Find where the given text appears and provide that cell's center as [X, Y] coordinate. 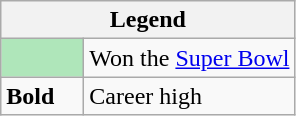
Legend [148, 20]
Career high [190, 96]
Won the Super Bowl [190, 58]
Bold [42, 96]
